Scan for the cell matching the given text and deliver its (x, y) coordinate at center. 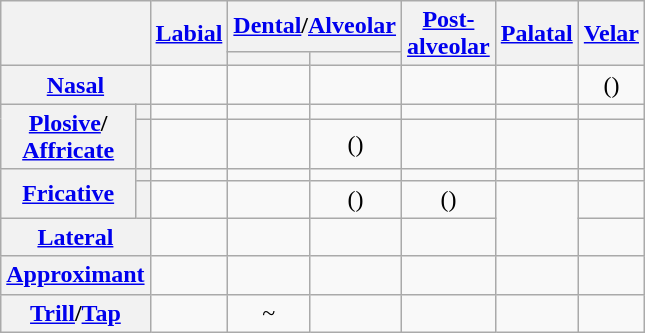
~ (269, 313)
Fricative (68, 194)
Trill/Tap (76, 313)
Labial (189, 34)
Nasal (76, 85)
Plosive/Affricate (68, 136)
Palatal (536, 34)
Post-alveolar (449, 34)
Dental/Alveolar (315, 26)
Lateral (76, 237)
Velar (611, 34)
Approximant (76, 275)
